For the text-containing cell, return its midpoint in [x, y] coordinate format. 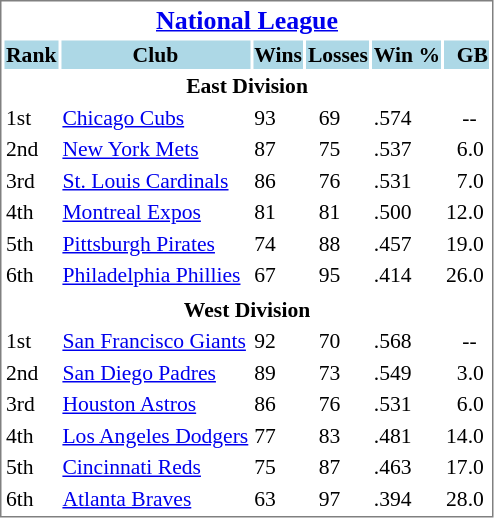
17.0 [468, 467]
.481 [406, 436]
New York Mets [156, 149]
12.0 [468, 212]
26.0 [468, 275]
.457 [406, 244]
Wins [278, 54]
San Francisco Giants [156, 341]
Win % [406, 54]
73 [338, 372]
.414 [406, 275]
7.0 [468, 180]
92 [278, 341]
Philadelphia Phillies [156, 275]
93 [278, 118]
Cincinnati Reds [156, 467]
San Diego Padres [156, 372]
70 [338, 341]
Pittsburgh Pirates [156, 244]
63 [278, 498]
Atlanta Braves [156, 498]
97 [338, 498]
.574 [406, 118]
St. Louis Cardinals [156, 180]
88 [338, 244]
Club [156, 54]
14.0 [468, 436]
19.0 [468, 244]
.500 [406, 212]
.549 [406, 372]
National League [246, 20]
.394 [406, 498]
East Division [246, 86]
3.0 [468, 372]
69 [338, 118]
Losses [338, 54]
Montreal Expos [156, 212]
Los Angeles Dodgers [156, 436]
74 [278, 244]
67 [278, 275]
West Division [246, 310]
Chicago Cubs [156, 118]
.568 [406, 341]
89 [278, 372]
.463 [406, 467]
83 [338, 436]
77 [278, 436]
GB [468, 54]
95 [338, 275]
.537 [406, 149]
28.0 [468, 498]
Rank [30, 54]
Houston Astros [156, 404]
